Capture the cell that displays the provided text and extract its [X, Y] central coordinate. 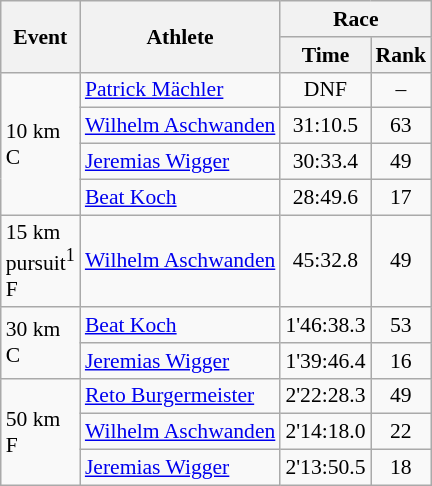
1'39:46.4 [325, 361]
63 [402, 126]
31:10.5 [325, 126]
Reto Burgermeister [180, 396]
Rank [402, 55]
2'22:28.3 [325, 396]
45:32.8 [325, 261]
30 km C [40, 342]
2'13:50.5 [325, 468]
17 [402, 197]
Athlete [180, 36]
– [402, 90]
53 [402, 325]
1'46:38.3 [325, 325]
16 [402, 361]
2'14:18.0 [325, 432]
28:49.6 [325, 197]
15 km pursuit1 F [40, 261]
Race [356, 19]
Time [325, 55]
Patrick Mächler [180, 90]
50 km F [40, 432]
30:33.4 [325, 162]
22 [402, 432]
DNF [325, 90]
10 km C [40, 143]
18 [402, 468]
Event [40, 36]
